Extract the (x, y) coordinate from the center of the cell holding the provided text.  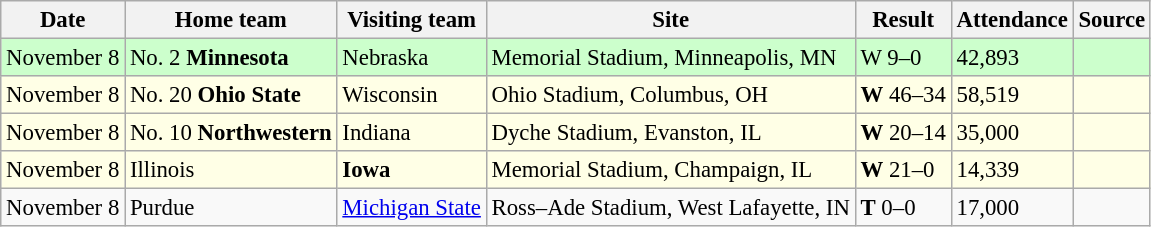
Michigan State (412, 208)
W 46–34 (903, 95)
Nebraska (412, 58)
Iowa (412, 170)
Memorial Stadium, Minneapolis, MN (670, 58)
Site (670, 20)
T 0–0 (903, 208)
Attendance (1012, 20)
17,000 (1012, 208)
Date (63, 20)
Purdue (231, 208)
Ross–Ade Stadium, West Lafayette, IN (670, 208)
Illinois (231, 170)
58,519 (1012, 95)
Home team (231, 20)
W 9–0 (903, 58)
42,893 (1012, 58)
Ohio Stadium, Columbus, OH (670, 95)
Result (903, 20)
35,000 (1012, 133)
Indiana (412, 133)
Dyche Stadium, Evanston, IL (670, 133)
W 20–14 (903, 133)
Visiting team (412, 20)
14,339 (1012, 170)
No. 10 Northwestern (231, 133)
Memorial Stadium, Champaign, IL (670, 170)
No. 20 Ohio State (231, 95)
W 21–0 (903, 170)
Source (1112, 20)
Wisconsin (412, 95)
No. 2 Minnesota (231, 58)
